Extract the (x, y) coordinate from the center of the cell holding the provided text.  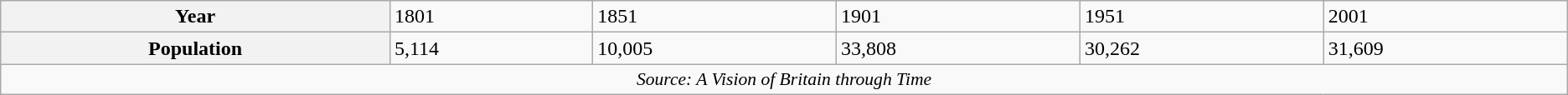
Source: A Vision of Britain through Time (784, 79)
5,114 (491, 48)
1801 (491, 17)
10,005 (715, 48)
1851 (715, 17)
30,262 (1201, 48)
Year (196, 17)
33,808 (958, 48)
31,609 (1446, 48)
2001 (1446, 17)
1951 (1201, 17)
Population (196, 48)
1901 (958, 17)
